Provide the [x, y] coordinate of the cell's center where the given text is located.  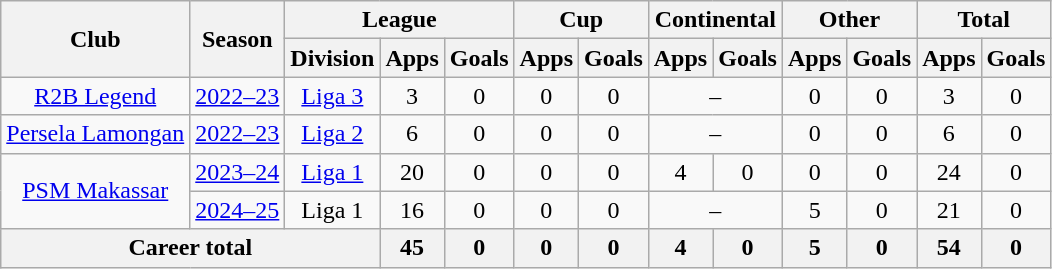
R2B Legend [96, 96]
2023–24 [238, 172]
16 [412, 210]
Division [332, 58]
45 [412, 248]
2024–25 [238, 210]
24 [949, 172]
21 [949, 210]
Cup [581, 20]
Continental [715, 20]
Career total [190, 248]
Total [984, 20]
Club [96, 39]
20 [412, 172]
Season [238, 39]
Liga 3 [332, 96]
Persela Lamongan [96, 134]
Other [849, 20]
54 [949, 248]
PSM Makassar [96, 191]
Liga 2 [332, 134]
League [400, 20]
